Provide the (x, y) coordinate of the cell's center where the given text is located.  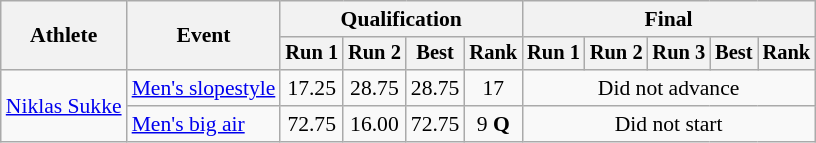
Men's slopestyle (204, 88)
Niklas Sukke (64, 106)
Run 3 (680, 54)
Event (204, 36)
9 Q (493, 124)
Athlete (64, 36)
16.00 (374, 124)
Men's big air (204, 124)
Final (668, 19)
Did not start (668, 124)
Did not advance (668, 88)
Qualification (401, 19)
17.25 (312, 88)
17 (493, 88)
